Output the [x, y] coordinate of the center of the cell containing the given text.  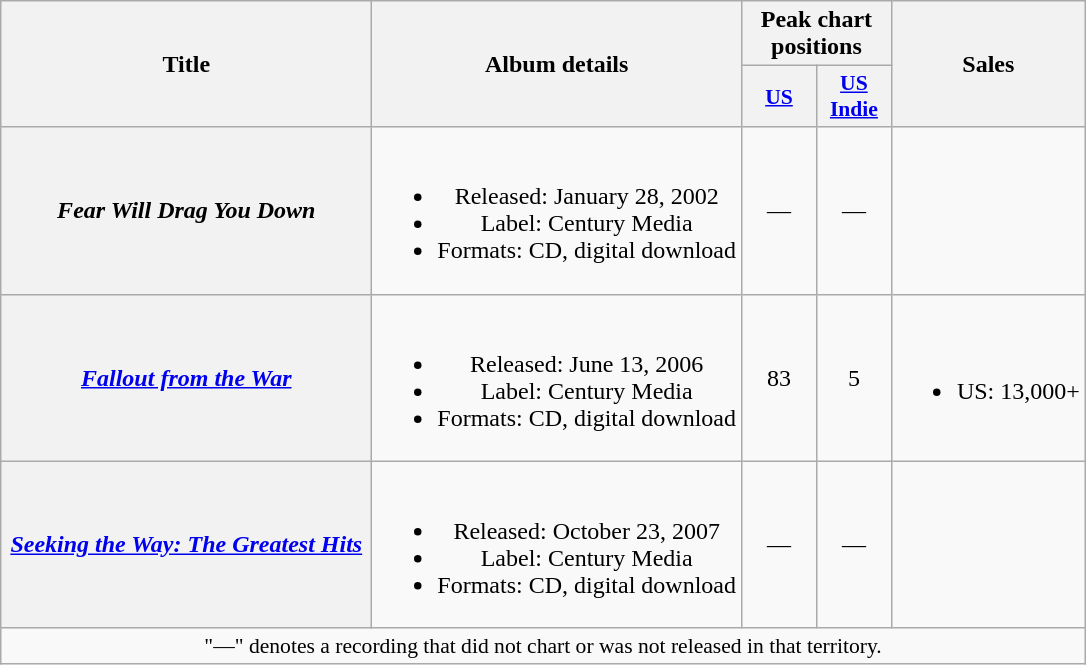
Seeking the Way: The Greatest Hits [186, 544]
Released: October 23, 2007Label: Century MediaFormats: CD, digital download [557, 544]
Fear Will Drag You Down [186, 210]
Title [186, 64]
"—" denotes a recording that did not chart or was not released in that territory. [544, 646]
US [780, 96]
US Indie [854, 96]
Sales [988, 64]
US: 13,000+ [988, 378]
Fallout from the War [186, 378]
Album details [557, 64]
5 [854, 378]
Released: January 28, 2002Label: Century MediaFormats: CD, digital download [557, 210]
83 [780, 378]
Peak chart positions [817, 34]
Released: June 13, 2006Label: Century MediaFormats: CD, digital download [557, 378]
